Return the [X, Y] coordinate for the center point of the cell that contains the specified text.  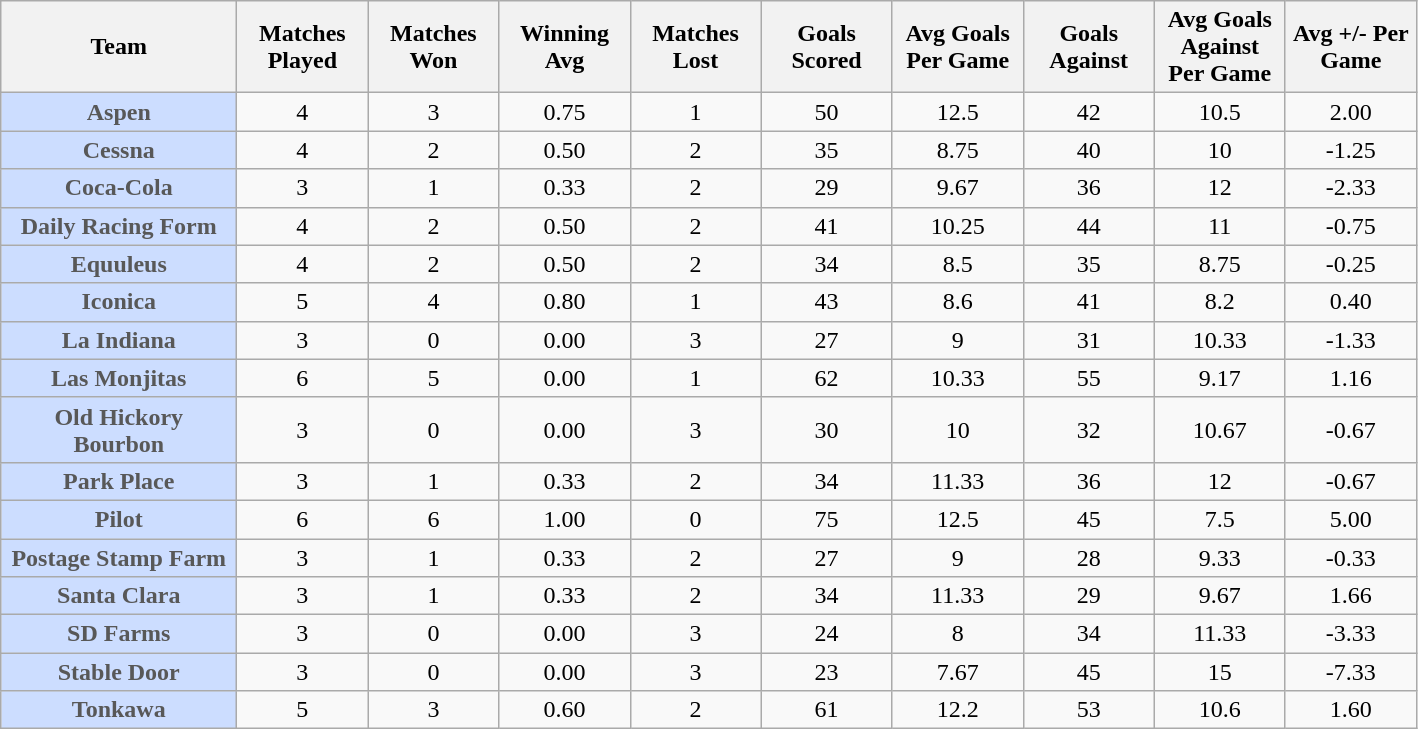
8.5 [958, 264]
Avg Goals Per Game [958, 47]
-0.75 [1350, 226]
Park Place [119, 481]
Goals Scored [826, 47]
15 [1220, 672]
50 [826, 112]
1.60 [1350, 710]
Equuleus [119, 264]
Cessna [119, 150]
23 [826, 672]
9.33 [1220, 557]
44 [1088, 226]
Stable Door [119, 672]
10.67 [1220, 430]
2.00 [1350, 112]
-1.25 [1350, 150]
La Indiana [119, 340]
Old Hickory Bourbon [119, 430]
61 [826, 710]
10.6 [1220, 710]
8.6 [958, 302]
28 [1088, 557]
8.2 [1220, 302]
Matches Won [434, 47]
Las Monjitas [119, 378]
Team [119, 47]
Pilot [119, 519]
Daily Racing Form [119, 226]
1.00 [564, 519]
75 [826, 519]
Aspen [119, 112]
10.5 [1220, 112]
55 [1088, 378]
32 [1088, 430]
Avg Goals Against Per Game [1220, 47]
-0.25 [1350, 264]
Iconica [119, 302]
53 [1088, 710]
Goals Against [1088, 47]
SD Farms [119, 634]
43 [826, 302]
31 [1088, 340]
12.2 [958, 710]
0.40 [1350, 302]
10.25 [958, 226]
11 [1220, 226]
Matches Played [302, 47]
-0.33 [1350, 557]
-3.33 [1350, 634]
1.66 [1350, 596]
Tonkawa [119, 710]
9.17 [1220, 378]
Coca-Cola [119, 188]
Santa Clara [119, 596]
7.5 [1220, 519]
Winning Avg [564, 47]
0.60 [564, 710]
62 [826, 378]
7.67 [958, 672]
0.75 [564, 112]
Avg +/- Per Game [1350, 47]
5.00 [1350, 519]
40 [1088, 150]
-1.33 [1350, 340]
Postage Stamp Farm [119, 557]
-7.33 [1350, 672]
Matches Lost [696, 47]
8 [958, 634]
-2.33 [1350, 188]
0.80 [564, 302]
1.16 [1350, 378]
24 [826, 634]
30 [826, 430]
42 [1088, 112]
